For the text-containing cell, return its midpoint in [x, y] coordinate format. 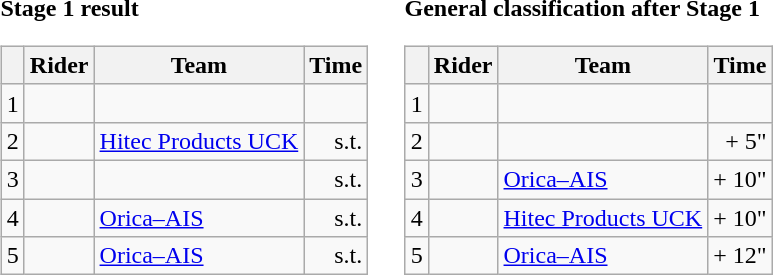
+ 5" [740, 141]
+ 12" [740, 256]
